Return the (x, y) coordinate for the center point of the cell that contains the specified text.  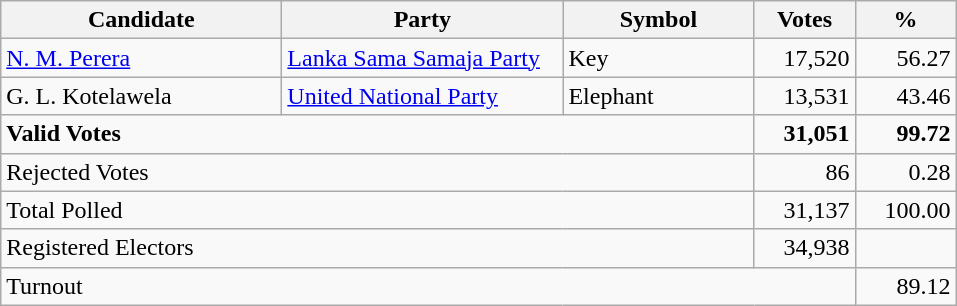
31,137 (804, 210)
Total Polled (378, 210)
Rejected Votes (378, 172)
Candidate (142, 20)
0.28 (906, 172)
N. M. Perera (142, 58)
Party (422, 20)
Symbol (658, 20)
United National Party (422, 96)
13,531 (804, 96)
100.00 (906, 210)
Votes (804, 20)
Key (658, 58)
Lanka Sama Samaja Party (422, 58)
89.12 (906, 286)
34,938 (804, 248)
Elephant (658, 96)
56.27 (906, 58)
Registered Electors (378, 248)
% (906, 20)
31,051 (804, 134)
Valid Votes (378, 134)
99.72 (906, 134)
86 (804, 172)
G. L. Kotelawela (142, 96)
17,520 (804, 58)
43.46 (906, 96)
Turnout (428, 286)
